Find where the given text appears and provide that cell's center as (X, Y) coordinate. 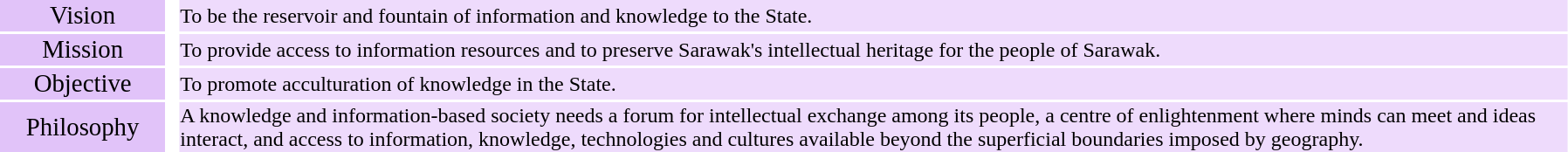
Mission (82, 50)
To provide access to information resources and to preserve Sarawak's intellectual heritage for the people of Sarawak. (873, 50)
Philosophy (82, 128)
Objective (82, 84)
To promote acculturation of knowledge in the State. (873, 84)
To be the reservoir and fountain of information and knowledge to the State. (873, 16)
Vision (82, 16)
